From the cell containing the given text, extract its center point as [x, y] coordinate. 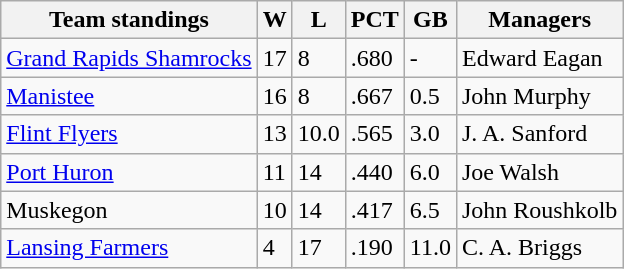
6.5 [430, 210]
.667 [374, 96]
Lansing Farmers [129, 248]
John Roushkolb [539, 210]
C. A. Briggs [539, 248]
Port Huron [129, 172]
J. A. Sanford [539, 134]
GB [430, 20]
Joe Walsh [539, 172]
Muskegon [129, 210]
Flint Flyers [129, 134]
11.0 [430, 248]
.680 [374, 58]
.190 [374, 248]
Edward Eagan [539, 58]
13 [274, 134]
PCT [374, 20]
0.5 [430, 96]
6.0 [430, 172]
- [430, 58]
Manistee [129, 96]
Managers [539, 20]
John Murphy [539, 96]
16 [274, 96]
11 [274, 172]
3.0 [430, 134]
Team standings [129, 20]
.417 [374, 210]
L [318, 20]
4 [274, 248]
.440 [374, 172]
10.0 [318, 134]
10 [274, 210]
Grand Rapids Shamrocks [129, 58]
.565 [374, 134]
W [274, 20]
